Capture the cell that displays the provided text and extract its [X, Y] central coordinate. 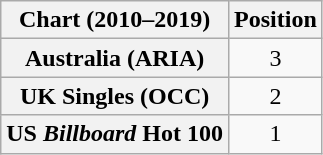
UK Singles (OCC) [115, 96]
3 [276, 58]
Chart (2010–2019) [115, 20]
2 [276, 96]
1 [276, 134]
Australia (ARIA) [115, 58]
Position [276, 20]
US Billboard Hot 100 [115, 134]
